Pinpoint the cell where the given text exists, returning its (X, Y) midpoint coordinate. 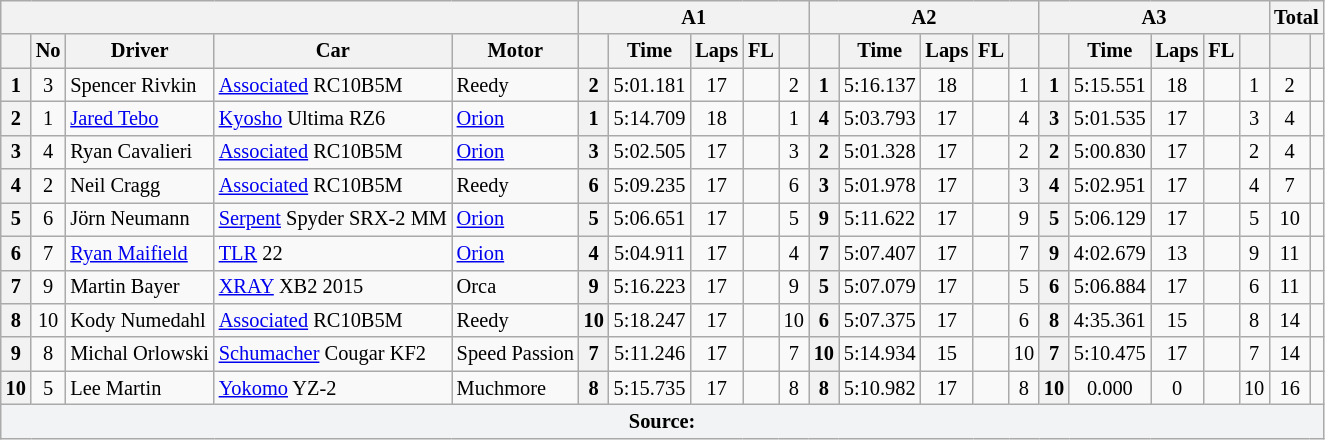
13 (1178, 253)
16 (1290, 388)
5:14.709 (650, 118)
TLR 22 (333, 253)
5:18.247 (650, 320)
Motor (516, 51)
5:01.328 (880, 152)
Total (1296, 17)
A2 (924, 17)
Source: (662, 421)
5:06.884 (1110, 287)
5:01.978 (880, 186)
5:14.934 (880, 354)
5:07.407 (880, 253)
A3 (1154, 17)
Jared Tebo (139, 118)
4:02.679 (1110, 253)
0.000 (1110, 388)
5:10.475 (1110, 354)
5:06.651 (650, 219)
4:35.361 (1110, 320)
Serpent Spyder SRX-2 MM (333, 219)
5:09.235 (650, 186)
5:02.951 (1110, 186)
5:07.375 (880, 320)
0 (1178, 388)
No (48, 51)
Michal Orlowski (139, 354)
Kody Numedahl (139, 320)
5:07.079 (880, 287)
5:10.982 (880, 388)
Muchmore (516, 388)
Lee Martin (139, 388)
Schumacher Cougar KF2 (333, 354)
Car (333, 51)
5:00.830 (1110, 152)
Speed Passion (516, 354)
Yokomo YZ-2 (333, 388)
5:16.137 (880, 85)
Driver (139, 51)
5:16.223 (650, 287)
Martin Bayer (139, 287)
5:15.551 (1110, 85)
XRAY XB2 2015 (333, 287)
5:06.129 (1110, 219)
5:03.793 (880, 118)
5:01.181 (650, 85)
Spencer Rivkin (139, 85)
Jörn Neumann (139, 219)
Ryan Cavalieri (139, 152)
5:11.246 (650, 354)
Orca (516, 287)
Ryan Maifield (139, 253)
5:04.911 (650, 253)
A1 (694, 17)
5:01.535 (1110, 118)
Neil Cragg (139, 186)
Kyosho Ultima RZ6 (333, 118)
5:02.505 (650, 152)
5:11.622 (880, 219)
5:15.735 (650, 388)
